Identify which cell holds the provided text, then report its [x, y] central coordinate. 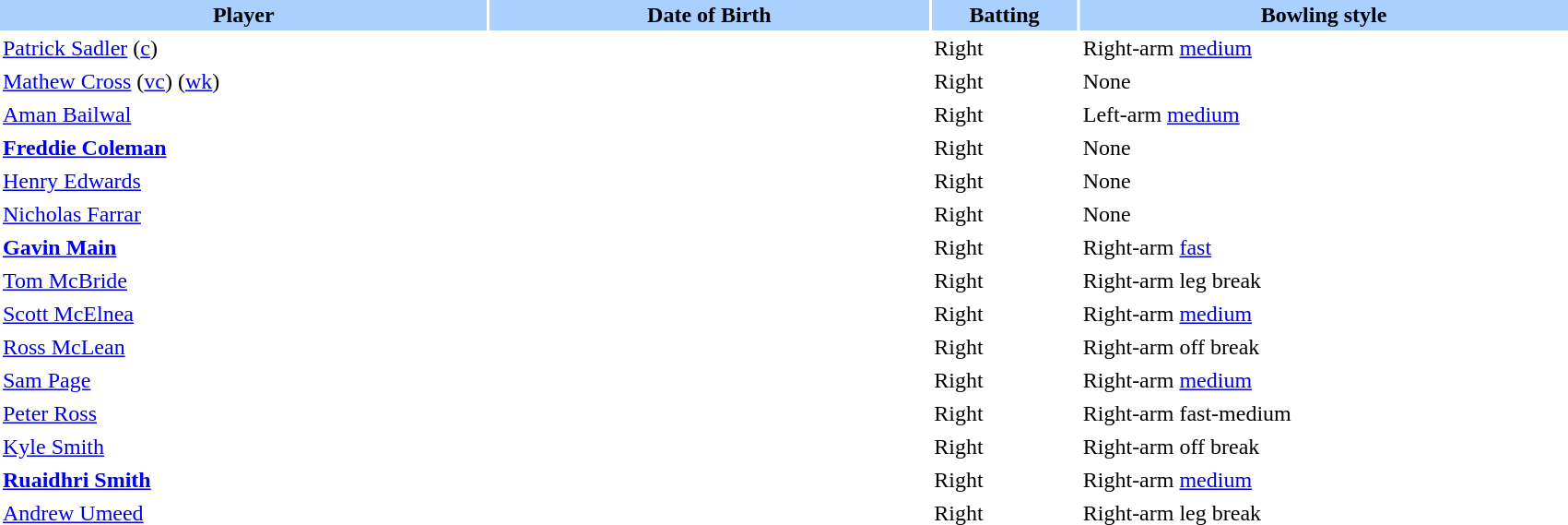
Kyle Smith [243, 447]
Nicholas Farrar [243, 214]
Date of Birth [710, 15]
Right-arm fast-medium [1324, 413]
Scott McElnea [243, 314]
Mathew Cross (vc) (wk) [243, 81]
Peter Ross [243, 413]
Patrick Sadler (c) [243, 48]
Henry Edwards [243, 181]
Sam Page [243, 380]
Right-arm fast [1324, 247]
Bowling style [1324, 15]
Batting [1005, 15]
Ross McLean [243, 347]
Player [243, 15]
Aman Bailwal [243, 114]
Ruaidhri Smith [243, 480]
Freddie Coleman [243, 148]
Gavin Main [243, 247]
Left-arm medium [1324, 114]
Tom McBride [243, 280]
Right-arm leg break [1324, 280]
